Scan for the cell matching the given text and deliver its (x, y) coordinate at center. 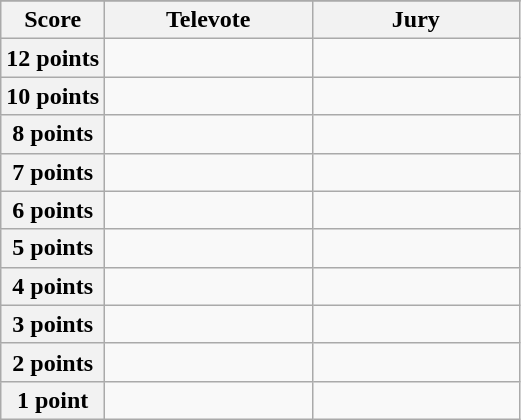
4 points (53, 286)
5 points (53, 248)
1 point (53, 400)
10 points (53, 96)
3 points (53, 324)
Score (53, 20)
6 points (53, 210)
7 points (53, 172)
12 points (53, 58)
8 points (53, 134)
Jury (416, 20)
Televote (209, 20)
2 points (53, 362)
